Scan for the cell matching the given text and deliver its [X, Y] coordinate at center. 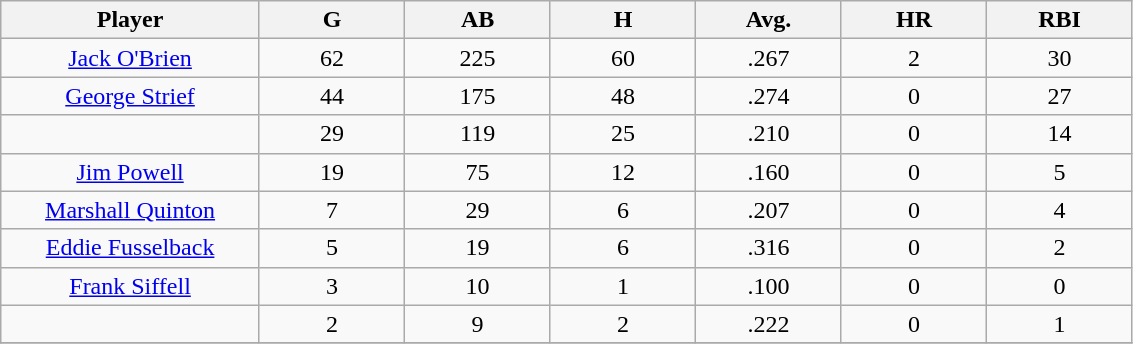
George Strief [130, 96]
Player [130, 20]
14 [1060, 134]
75 [478, 172]
.267 [768, 58]
10 [478, 286]
H [622, 20]
44 [332, 96]
.316 [768, 248]
Jim Powell [130, 172]
.100 [768, 286]
Frank Siffell [130, 286]
.160 [768, 172]
.274 [768, 96]
.210 [768, 134]
62 [332, 58]
Marshall Quinton [130, 210]
.207 [768, 210]
60 [622, 58]
RBI [1060, 20]
225 [478, 58]
9 [478, 324]
7 [332, 210]
.222 [768, 324]
Avg. [768, 20]
AB [478, 20]
HR [914, 20]
Eddie Fusselback [130, 248]
27 [1060, 96]
48 [622, 96]
119 [478, 134]
30 [1060, 58]
12 [622, 172]
25 [622, 134]
3 [332, 286]
4 [1060, 210]
Jack O'Brien [130, 58]
G [332, 20]
175 [478, 96]
